Determine the [X, Y] coordinate at the center of the cell enclosing the given text.  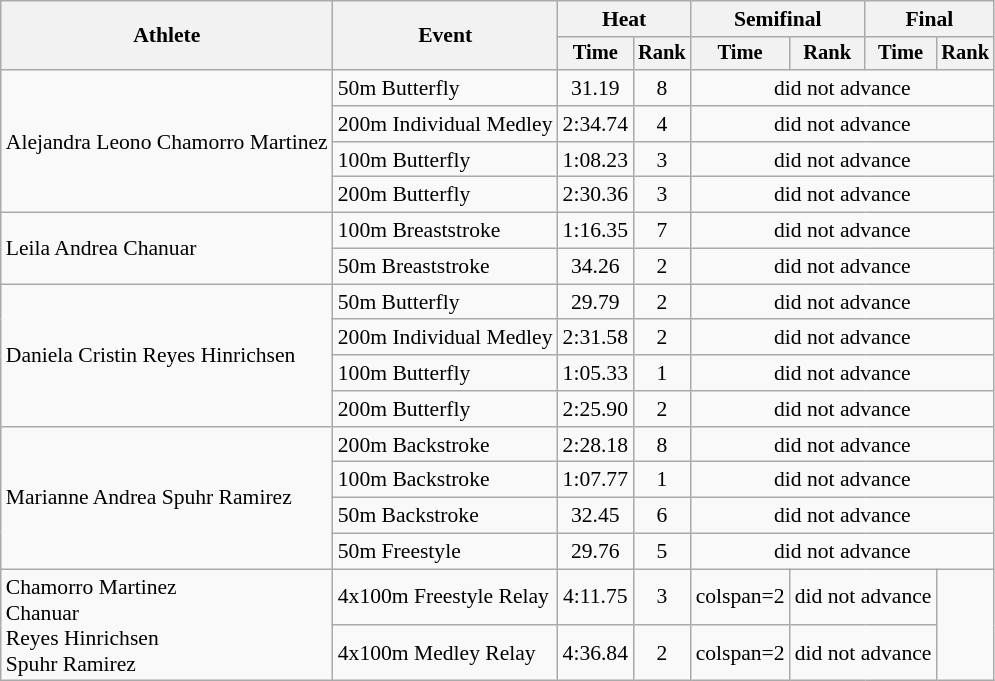
Leila Andrea Chanuar [167, 248]
Event [446, 36]
Heat [624, 19]
2:30.36 [596, 195]
1:05.33 [596, 373]
2:34.74 [596, 124]
Athlete [167, 36]
100m Breaststroke [446, 231]
1:08.23 [596, 160]
4x100m Freestyle Relay [446, 597]
32.45 [596, 516]
2:28.18 [596, 445]
4:36.84 [596, 653]
Semifinal [778, 19]
4 [662, 124]
Alejandra Leono Chamorro Martinez [167, 141]
50m Breaststroke [446, 267]
50m Freestyle [446, 552]
4x100m Medley Relay [446, 653]
7 [662, 231]
2:25.90 [596, 409]
1:07.77 [596, 480]
Final [930, 19]
Chamorro MartinezChanuarReyes HinrichsenSpuhr Ramirez [167, 625]
2:31.58 [596, 338]
34.26 [596, 267]
6 [662, 516]
29.76 [596, 552]
Marianne Andrea Spuhr Ramirez [167, 498]
Daniela Cristin Reyes Hinrichsen [167, 355]
50m Backstroke [446, 516]
4:11.75 [596, 597]
100m Backstroke [446, 480]
5 [662, 552]
31.19 [596, 88]
200m Backstroke [446, 445]
29.79 [596, 302]
1:16.35 [596, 231]
